Provide the (X, Y) coordinate of the cell's center where the given text is located.  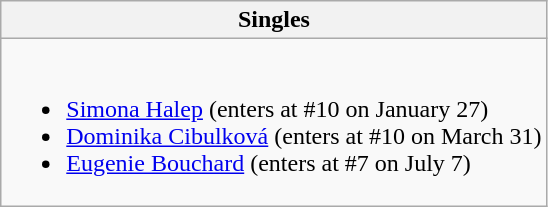
Simona Halep (enters at #10 on January 27) Dominika Cibulková (enters at #10 on March 31) Eugenie Bouchard (enters at #7 on July 7) (274, 122)
Singles (274, 20)
